Find where the given text appears and provide that cell's center as [X, Y] coordinate. 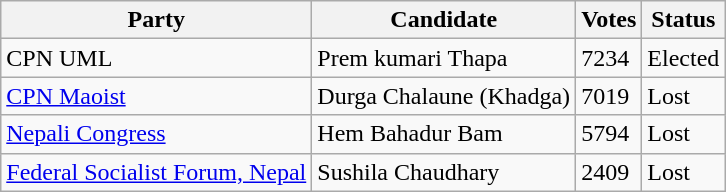
Sushila Chaudhary [444, 172]
Party [156, 20]
Nepali Congress [156, 134]
Elected [684, 58]
5794 [609, 134]
CPN Maoist [156, 96]
Status [684, 20]
7234 [609, 58]
Candidate [444, 20]
CPN UML [156, 58]
Federal Socialist Forum, Nepal [156, 172]
Hem Bahadur Bam [444, 134]
Durga Chalaune (Khadga) [444, 96]
2409 [609, 172]
7019 [609, 96]
Prem kumari Thapa [444, 58]
Votes [609, 20]
